Determine the [X, Y] coordinate at the center of the cell enclosing the given text.  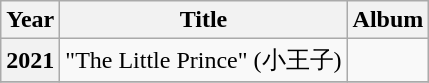
Title [204, 20]
"The Little Prince" (小王子) [204, 60]
Year [30, 20]
Album [388, 20]
2021 [30, 60]
